Return the [x, y] coordinate for the center point of the cell that contains the specified text.  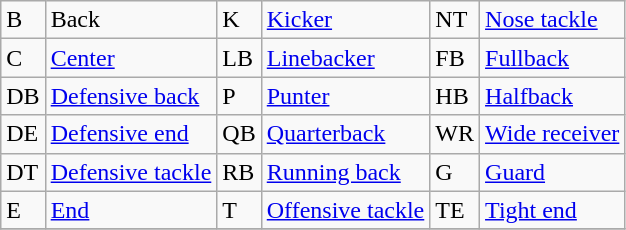
Defensive end [131, 134]
P [239, 96]
Defensive tackle [131, 172]
DB [23, 96]
Running back [346, 172]
FB [455, 58]
Back [131, 20]
Quarterback [346, 134]
Offensive tackle [346, 210]
DT [23, 172]
Punter [346, 96]
Tight end [552, 210]
G [455, 172]
B [23, 20]
Nose tackle [552, 20]
End [131, 210]
HB [455, 96]
Linebacker [346, 58]
Wide receiver [552, 134]
E [23, 210]
QB [239, 134]
K [239, 20]
Defensive back [131, 96]
T [239, 210]
Fullback [552, 58]
Center [131, 58]
RB [239, 172]
TE [455, 210]
NT [455, 20]
DE [23, 134]
LB [239, 58]
Kicker [346, 20]
Halfback [552, 96]
Guard [552, 172]
WR [455, 134]
C [23, 58]
